From the cell containing the given text, extract its center point as (x, y) coordinate. 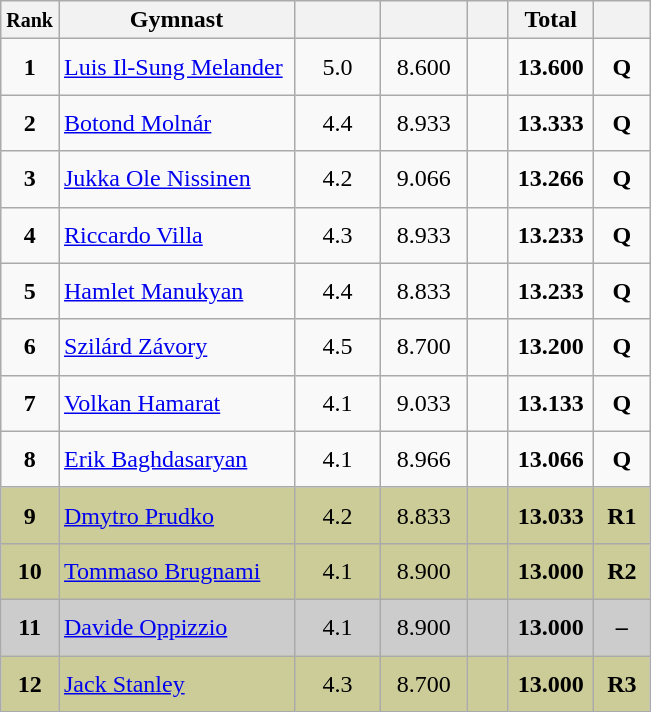
Jack Stanley (176, 684)
13.600 (551, 67)
Szilárd Závory (176, 347)
Riccardo Villa (176, 235)
12 (30, 684)
2 (30, 123)
8 (30, 459)
13.133 (551, 403)
8.600 (424, 67)
3 (30, 179)
Dmytro Prudko (176, 515)
Erik Baghdasaryan (176, 459)
6 (30, 347)
13.200 (551, 347)
Botond Molnár (176, 123)
13.266 (551, 179)
Rank (30, 20)
– (622, 627)
13.033 (551, 515)
5 (30, 291)
R1 (622, 515)
7 (30, 403)
4.5 (338, 347)
Volkan Hamarat (176, 403)
Luis Il-Sung Melander (176, 67)
9.066 (424, 179)
Gymnast (176, 20)
Davide Oppizzio (176, 627)
Jukka Ole Nissinen (176, 179)
4 (30, 235)
Tommaso Brugnami (176, 571)
9.033 (424, 403)
10 (30, 571)
1 (30, 67)
5.0 (338, 67)
11 (30, 627)
13.066 (551, 459)
9 (30, 515)
R3 (622, 684)
Hamlet Manukyan (176, 291)
Total (551, 20)
8.966 (424, 459)
R2 (622, 571)
13.333 (551, 123)
